Provide the [X, Y] coordinate of the cell's center where the given text is located.  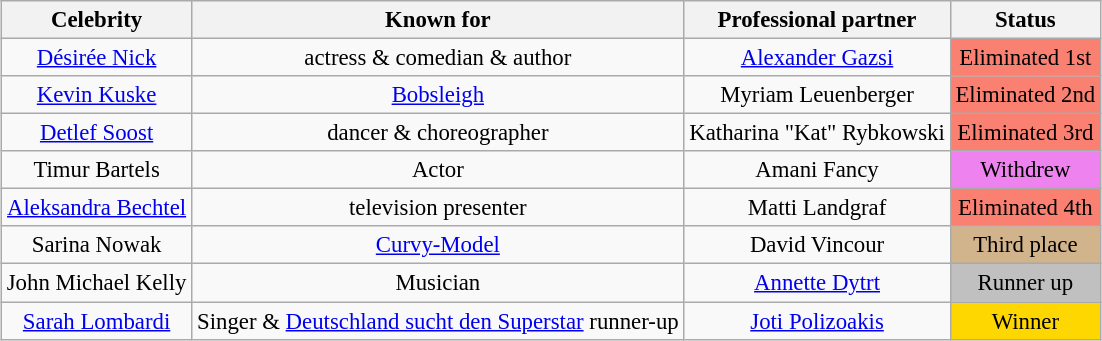
Alexander Gazsi [817, 57]
Curvy-Model [438, 245]
Musician [438, 283]
Eliminated 2nd [1025, 95]
Matti Landgraf [817, 208]
Third place [1025, 245]
actress & comedian & author [438, 57]
Annette Dytrt [817, 283]
Status [1025, 20]
Myriam Leuenberger [817, 95]
Timur Bartels [96, 170]
David Vincour [817, 245]
Katharina "Kat" Rybkowski [817, 133]
Amani Fancy [817, 170]
Detlef Soost [96, 133]
Runner up [1025, 283]
Sarina Nowak [96, 245]
Eliminated 3rd [1025, 133]
Joti Polizoakis [817, 321]
Actor [438, 170]
Kevin Kuske [96, 95]
dancer & choreographer [438, 133]
Winner [1025, 321]
Eliminated 4th [1025, 208]
Aleksandra Bechtel [96, 208]
Celebrity [96, 20]
Bobsleigh [438, 95]
Professional partner [817, 20]
John Michael Kelly [96, 283]
Known for [438, 20]
Singer & Deutschland sucht den Superstar runner-up [438, 321]
television presenter [438, 208]
Withdrew [1025, 170]
Eliminated 1st [1025, 57]
Désirée Nick [96, 57]
Sarah Lombardi [96, 321]
